Provide the (x, y) coordinate of the cell's center where the given text is located.  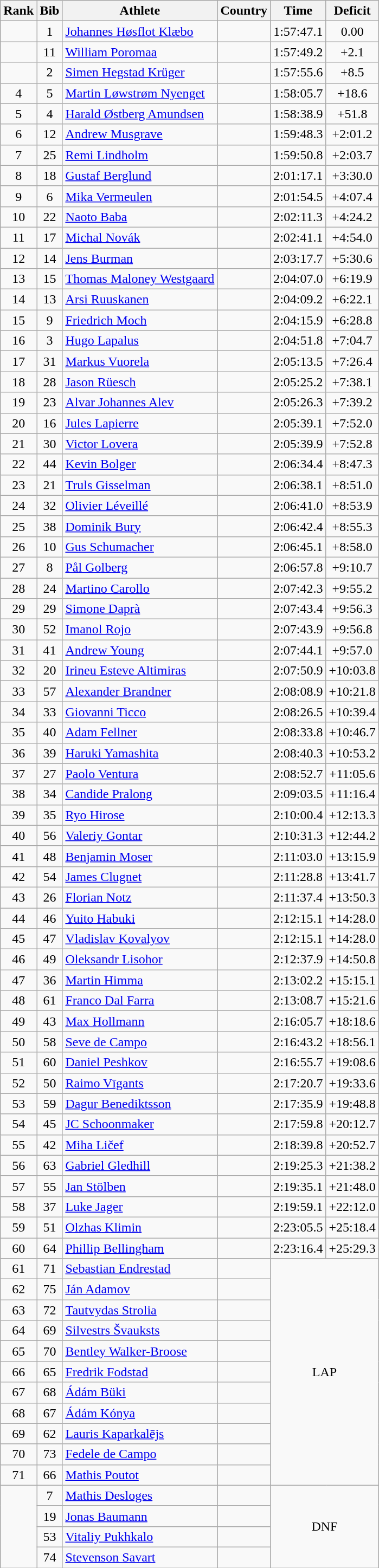
Seve de Campo (140, 1042)
+12:44.2 (352, 835)
2:04:51.8 (298, 341)
1:58:38.9 (298, 114)
Olzhas Klimin (140, 1227)
+6:28.8 (352, 320)
2:05:39.9 (298, 444)
+19:33.6 (352, 1083)
Daniel Peshkov (140, 1062)
2:07:50.9 (298, 671)
+2:01.2 (352, 134)
Adam Fellner (140, 733)
+2:03.7 (352, 155)
+51.8 (352, 114)
Arsi Ruuskanen (140, 300)
2:08:33.8 (298, 733)
Mika Vermeulen (140, 196)
Oleksandr Lisohor (140, 960)
Haruki Yamashita (140, 753)
2:01:54.5 (298, 196)
Time (298, 11)
+19:48.8 (352, 1104)
Harald Østberg Amundsen (140, 114)
Vladislav Kovalyov (140, 939)
+9:55.2 (352, 588)
Martino Carollo (140, 588)
Pål Golberg (140, 567)
1:59:50.8 (298, 155)
74 (50, 1557)
1:58:05.7 (298, 93)
Bib (50, 11)
+6:22.1 (352, 300)
Tautvydas Strolia (140, 1310)
+4:07.4 (352, 196)
2:08:52.7 (298, 774)
2:16:05.7 (298, 1021)
2:02:41.1 (298, 237)
Naoto Baba (140, 217)
+10:21.8 (352, 691)
Rank (18, 11)
72 (50, 1310)
William Poromaa (140, 52)
Yuito Habuki (140, 918)
+8:51.0 (352, 485)
2:06:41.0 (298, 506)
+11:05.6 (352, 774)
JC Schoonmaker (140, 1124)
Candide Pralong (140, 794)
3 (50, 341)
+9:57.0 (352, 650)
+19:08.6 (352, 1062)
2:08:26.5 (298, 712)
Alvar Johannes Alev (140, 403)
2:16:43.2 (298, 1042)
Gus Schumacher (140, 547)
Dominik Bury (140, 526)
+8:53.9 (352, 506)
2:07:43.4 (298, 609)
2:07:42.3 (298, 588)
2:05:26.3 (298, 403)
+6:19.9 (352, 279)
Paolo Ventura (140, 774)
+12:13.3 (352, 815)
+8:47.3 (352, 464)
+8:58.0 (352, 547)
2:19:35.1 (298, 1186)
+10:39.4 (352, 712)
Mathis Poutot (140, 1475)
2:17:59.8 (298, 1124)
+10:46.7 (352, 733)
+20:52.7 (352, 1145)
Lauris Kaparkalējs (140, 1434)
+9:56.8 (352, 630)
Ádám Büki (140, 1392)
Thomas Maloney Westgaard (140, 279)
Alexander Brandner (140, 691)
2:17:35.9 (298, 1104)
Raimo Vīgants (140, 1083)
+15:21.6 (352, 1001)
2:11:03.0 (298, 856)
Max Hollmann (140, 1021)
+10:53.2 (352, 753)
+7:52.8 (352, 444)
2:08:08.9 (298, 691)
2:11:28.8 (298, 877)
2:13:08.7 (298, 1001)
Deficit (352, 11)
Stevenson Savart (140, 1557)
2:10:31.3 (298, 835)
+18:18.6 (352, 1021)
2:08:40.3 (298, 753)
2:05:39.1 (298, 423)
Jens Burman (140, 258)
2:16:55.7 (298, 1062)
+11:16.4 (352, 794)
Michal Novák (140, 237)
+10:03.8 (352, 671)
+21:48.0 (352, 1186)
+21:38.2 (352, 1165)
Andrew Young (140, 650)
Bentley Walker-Broose (140, 1351)
+7:26.4 (352, 361)
LAP (325, 1372)
+5:30.6 (352, 258)
+7:52.0 (352, 423)
2:01:17.1 (298, 176)
2:19:59.1 (298, 1207)
+22:12.0 (352, 1207)
2:07:43.9 (298, 630)
Phillip Bellingham (140, 1248)
+13:15.9 (352, 856)
+4:54.0 (352, 237)
Olivier Léveillé (140, 506)
Imanol Rojo (140, 630)
Fredrik Fodstad (140, 1372)
Truls Gisselman (140, 485)
+3:30.0 (352, 176)
Jules Lapierre (140, 423)
2:10:00.4 (298, 815)
Athlete (140, 11)
Johannes Høsflot Klæbo (140, 31)
+20:12.7 (352, 1124)
+18.6 (352, 93)
73 (50, 1454)
+18:56.1 (352, 1042)
Jan Stölben (140, 1186)
75 (50, 1290)
+13:50.3 (352, 897)
2:06:34.4 (298, 464)
+9:10.7 (352, 567)
2:12:37.9 (298, 960)
Remi Lindholm (140, 155)
1:57:49.2 (298, 52)
Martin Himma (140, 980)
2:07:44.1 (298, 650)
2:13:02.2 (298, 980)
Gabriel Gledhill (140, 1165)
+4:24.2 (352, 217)
+13:41.7 (352, 877)
Hugo Lapalus (140, 341)
Ryo Hirose (140, 815)
Silvestrs Švauksts (140, 1331)
Jonas Baumann (140, 1516)
+14:50.8 (352, 960)
Simen Hegstad Krüger (140, 73)
2:06:45.1 (298, 547)
Mathis Desloges (140, 1495)
2:17:20.7 (298, 1083)
2:05:13.5 (298, 361)
2:23:05.5 (298, 1227)
Ádám Kónya (140, 1413)
+8.5 (352, 73)
Irineu Esteve Altimiras (140, 671)
Fedele de Campo (140, 1454)
Gustaf Berglund (140, 176)
+7:38.1 (352, 382)
1:57:55.6 (298, 73)
0.00 (352, 31)
+25:29.3 (352, 1248)
2:09:03.5 (298, 794)
2:04:07.0 (298, 279)
Friedrich Moch (140, 320)
2:23:16.4 (298, 1248)
+9:56.3 (352, 609)
Vitaliy Pukhkalo (140, 1537)
+15:15.1 (352, 980)
Markus Vuorela (140, 361)
+7:39.2 (352, 403)
Miha Ličef (140, 1145)
Luke Jager (140, 1207)
1:59:48.3 (298, 134)
Franco Dal Farra (140, 1001)
+7:04.7 (352, 341)
2:11:37.4 (298, 897)
Giovanni Ticco (140, 712)
2:02:11.3 (298, 217)
2:06:42.4 (298, 526)
2:06:57.8 (298, 567)
Ján Adamov (140, 1290)
2:19:25.3 (298, 1165)
+25:18.4 (352, 1227)
Simone Daprà (140, 609)
2:04:09.2 (298, 300)
1 (50, 31)
2:18:39.8 (298, 1145)
Martin Løwstrøm Nyenget (140, 93)
2 (50, 73)
Kevin Bolger (140, 464)
Benjamin Moser (140, 856)
2:03:17.7 (298, 258)
2:04:15.9 (298, 320)
+2.1 (352, 52)
Sebastian Endrestad (140, 1269)
2:06:38.1 (298, 485)
James Clugnet (140, 877)
Victor Lovera (140, 444)
Country (244, 11)
Florian Notz (140, 897)
Valeriy Gontar (140, 835)
2:05:25.2 (298, 382)
+8:55.3 (352, 526)
Dagur Benediktsson (140, 1104)
Andrew Musgrave (140, 134)
DNF (325, 1526)
Jason Rüesch (140, 382)
1:57:47.1 (298, 31)
